Locate the cell with the specified text and output its [X, Y] center coordinate. 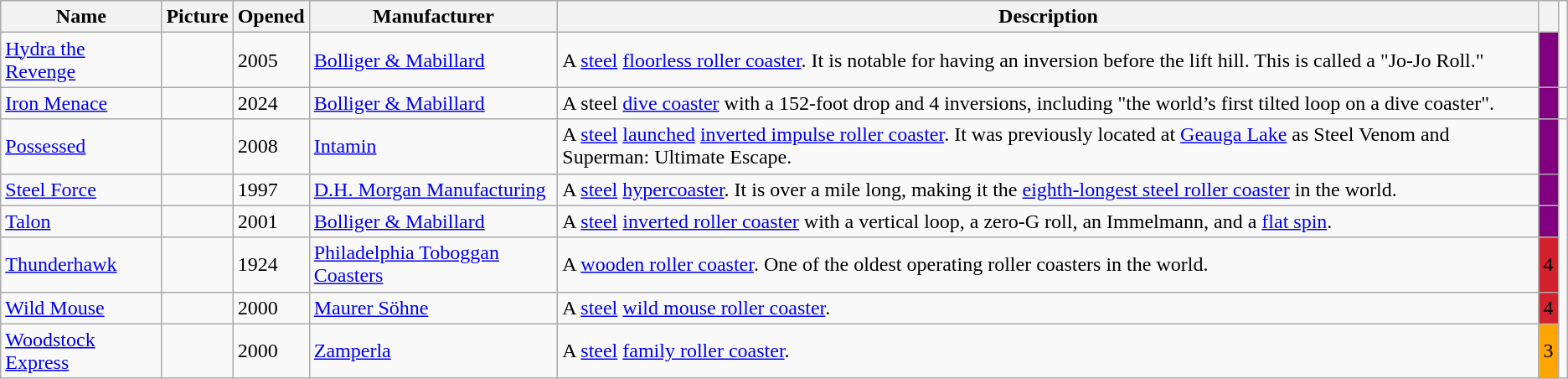
A steel wild mouse roller coaster. [1049, 308]
A steel inverted roller coaster with a vertical loop, a zero-G roll, an Immelmann, and a flat spin. [1049, 221]
Woodstock Express [81, 350]
Philadelphia Toboggan Coasters [434, 265]
1997 [271, 189]
A steel launched inverted impulse roller coaster. It was previously located at Geauga Lake as Steel Venom and Superman: Ultimate Escape. [1049, 146]
Steel Force [81, 189]
A wooden roller coaster. One of the oldest operating roller coasters in the world. [1049, 265]
A steel hypercoaster. It is over a mile long, making it the eighth-longest steel roller coaster in the world. [1049, 189]
Talon [81, 221]
2024 [271, 103]
Description [1049, 17]
1924 [271, 265]
Zamperla [434, 350]
2005 [271, 60]
Wild Mouse [81, 308]
Manufacturer [434, 17]
A steel family roller coaster. [1049, 350]
A steel dive coaster with a 152-foot drop and 4 inversions, including "the world’s first tilted loop on a dive coaster". [1049, 103]
Hydra the Revenge [81, 60]
2001 [271, 221]
Opened [271, 17]
Intamin [434, 146]
Name [81, 17]
3 [1548, 350]
2008 [271, 146]
Thunderhawk [81, 265]
D.H. Morgan Manufacturing [434, 189]
Possessed [81, 146]
Picture [198, 17]
Iron Menace [81, 103]
Maurer Söhne [434, 308]
A steel floorless roller coaster. It is notable for having an inversion before the lift hill. This is called a "Jo-Jo Roll." [1049, 60]
